Pinpoint the cell where the given text exists, returning its (X, Y) midpoint coordinate. 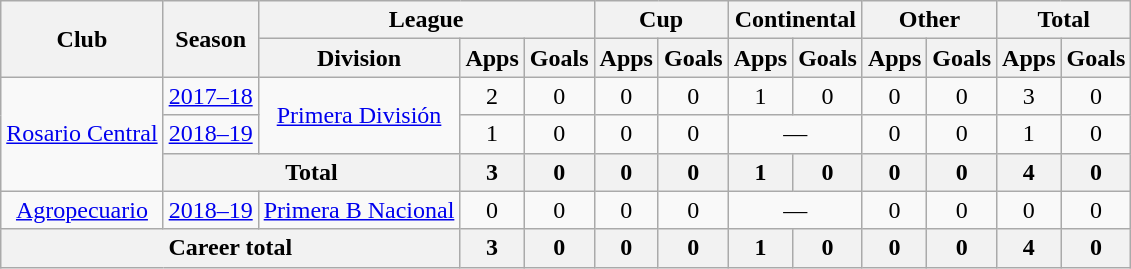
Primera B Nacional (359, 210)
Division (359, 58)
Primera División (359, 115)
League (426, 20)
Cup (661, 20)
2017–18 (210, 96)
Rosario Central (82, 134)
Season (210, 39)
Career total (230, 248)
Club (82, 39)
Agropecuario (82, 210)
2 (492, 96)
Other (929, 20)
Continental (795, 20)
